Extract the (x, y) coordinate from the center of the cell holding the provided text.  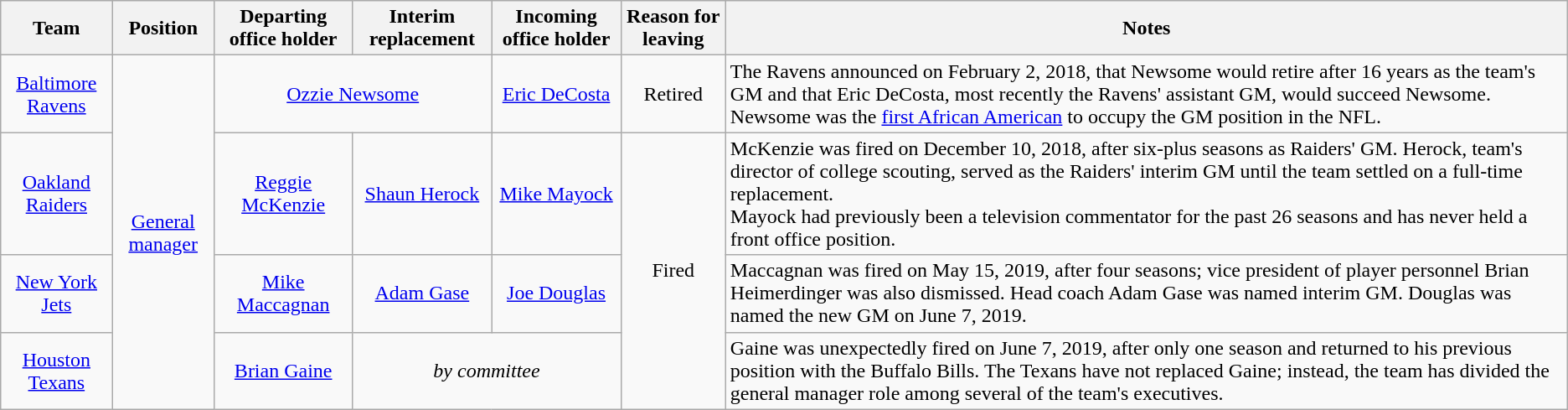
Position (163, 29)
New York Jets (57, 293)
Reason for leaving (673, 29)
Fired (673, 271)
Baltimore Ravens (57, 94)
Notes (1146, 29)
Adam Gase (422, 293)
Ozzie Newsome (353, 94)
Joe Douglas (556, 293)
Team (57, 29)
Mike Mayock (556, 194)
Brian Gaine (283, 371)
Houston Texans (57, 371)
Oakland Raiders (57, 194)
General manager (163, 232)
Departing office holder (283, 29)
Interim replacement (422, 29)
Shaun Herock (422, 194)
Reggie McKenzie (283, 194)
by committee (487, 371)
Mike Maccagnan (283, 293)
Eric DeCosta (556, 94)
Incoming office holder (556, 29)
Retired (673, 94)
